From the cell containing the given text, extract its center point as [X, Y] coordinate. 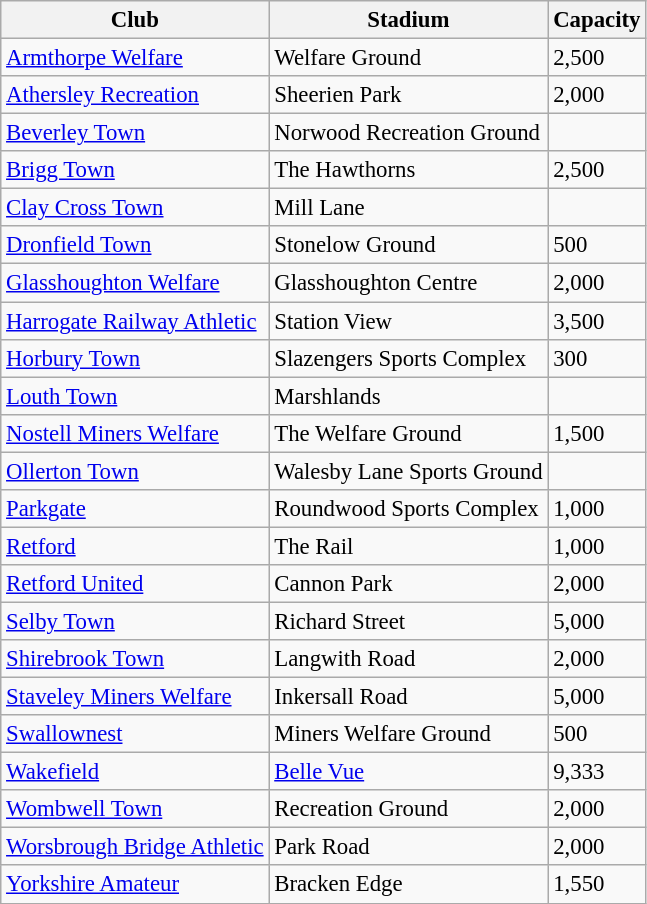
Horbury Town [135, 358]
The Rail [408, 546]
Ollerton Town [135, 471]
1,500 [597, 433]
Wakefield [135, 772]
Belle Vue [408, 772]
The Welfare Ground [408, 433]
Shirebrook Town [135, 659]
Retford [135, 546]
Club [135, 20]
300 [597, 358]
Clay Cross Town [135, 208]
The Hawthorns [408, 170]
Inkersall Road [408, 697]
1,550 [597, 885]
Brigg Town [135, 170]
Sheerien Park [408, 95]
Worsbrough Bridge Athletic [135, 847]
Walesby Lane Sports Ground [408, 471]
Dronfield Town [135, 245]
Louth Town [135, 396]
Bracken Edge [408, 885]
Parkgate [135, 509]
Norwood Recreation Ground [408, 133]
Miners Welfare Ground [408, 734]
Marshlands [408, 396]
Mill Lane [408, 208]
Station View [408, 321]
Recreation Ground [408, 809]
Capacity [597, 20]
3,500 [597, 321]
Harrogate Railway Athletic [135, 321]
Staveley Miners Welfare [135, 697]
Slazengers Sports Complex [408, 358]
Stonelow Ground [408, 245]
Athersley Recreation [135, 95]
Armthorpe Welfare [135, 58]
Wombwell Town [135, 809]
Glasshoughton Welfare [135, 283]
Selby Town [135, 621]
Park Road [408, 847]
Swallownest [135, 734]
Beverley Town [135, 133]
9,333 [597, 772]
Langwith Road [408, 659]
Yorkshire Amateur [135, 885]
Stadium [408, 20]
Glasshoughton Centre [408, 283]
Welfare Ground [408, 58]
Retford United [135, 584]
Richard Street [408, 621]
Nostell Miners Welfare [135, 433]
Roundwood Sports Complex [408, 509]
Cannon Park [408, 584]
